Find where the given text appears and provide that cell's center as (x, y) coordinate. 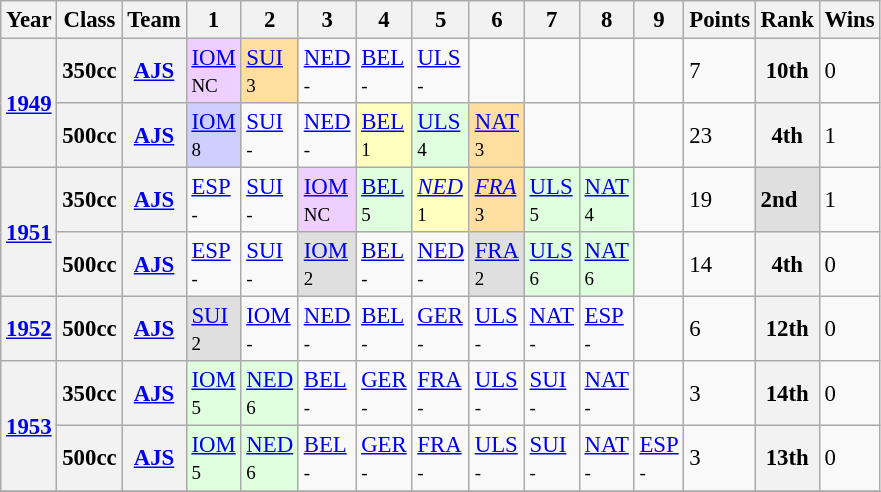
9 (659, 20)
Points (720, 20)
NAT3 (496, 136)
19 (720, 200)
23 (720, 136)
FRA2 (496, 264)
Class (90, 20)
BEL5 (384, 200)
12th (787, 330)
1951 (29, 232)
ULS6 (552, 264)
1952 (29, 330)
Team (154, 20)
2 (270, 20)
Rank (787, 20)
BEL1 (384, 136)
ULS5 (552, 200)
2nd (787, 200)
5 (440, 20)
14th (787, 394)
NAT6 (606, 264)
10th (787, 72)
NED1 (440, 200)
NAT4 (606, 200)
SUI3 (270, 72)
1953 (29, 426)
IOM8 (214, 136)
Year (29, 20)
IOM2 (326, 264)
8 (606, 20)
4 (384, 20)
Wins (850, 20)
1949 (29, 104)
SUI2 (214, 330)
IOM- (270, 330)
13th (787, 458)
FRA3 (496, 200)
14 (720, 264)
ULS4 (440, 136)
